Search for the cell housing the specified text and yield its (X, Y) center coordinate. 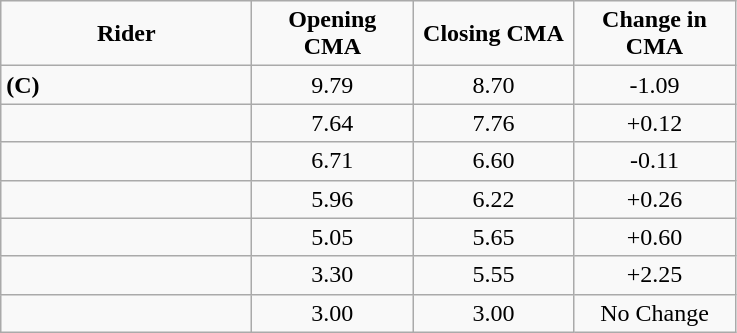
5.05 (332, 237)
+0.26 (654, 199)
9.79 (332, 85)
Rider (126, 34)
6.22 (494, 199)
6.60 (494, 161)
+2.25 (654, 275)
6.71 (332, 161)
Change in CMA (654, 34)
5.65 (494, 237)
-0.11 (654, 161)
No Change (654, 313)
5.55 (494, 275)
Opening CMA (332, 34)
7.64 (332, 123)
7.76 (494, 123)
+0.12 (654, 123)
3.30 (332, 275)
8.70 (494, 85)
5.96 (332, 199)
+0.60 (654, 237)
-1.09 (654, 85)
Closing CMA (494, 34)
(C) (126, 85)
